Scan for the cell matching the given text and deliver its [X, Y] coordinate at center. 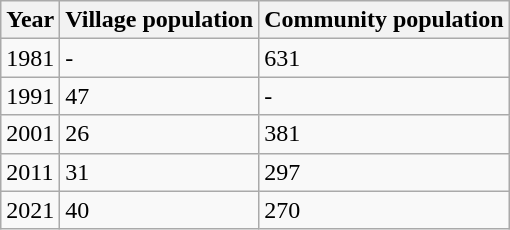
26 [160, 134]
40 [160, 210]
631 [384, 58]
270 [384, 210]
2011 [30, 172]
Community population [384, 20]
1981 [30, 58]
47 [160, 96]
381 [384, 134]
2001 [30, 134]
2021 [30, 210]
Village population [160, 20]
1991 [30, 96]
Year [30, 20]
31 [160, 172]
297 [384, 172]
